Scan for the cell matching the given text and deliver its [X, Y] coordinate at center. 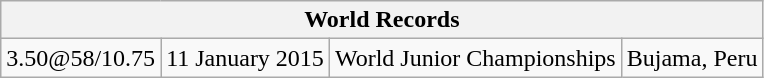
3.50@58/10.75 [81, 58]
Bujama, Peru [692, 58]
World Junior Championships [475, 58]
World Records [382, 20]
11 January 2015 [246, 58]
